Identify which cell holds the provided text, then report its [x, y] central coordinate. 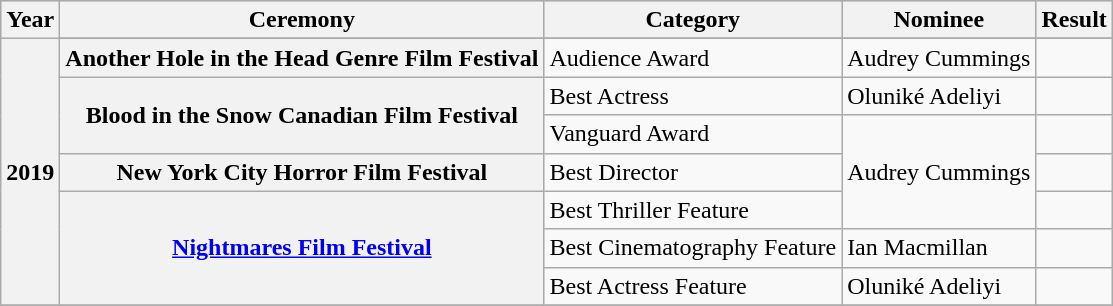
New York City Horror Film Festival [302, 172]
Vanguard Award [693, 134]
Result [1074, 20]
Nightmares Film Festival [302, 248]
Best Actress [693, 96]
Best Actress Feature [693, 286]
2019 [30, 172]
Another Hole in the Head Genre Film Festival [302, 58]
Category [693, 20]
Ian Macmillan [939, 248]
Audience Award [693, 58]
Blood in the Snow Canadian Film Festival [302, 115]
Ceremony [302, 20]
Best Director [693, 172]
Best Thriller Feature [693, 210]
Best Cinematography Feature [693, 248]
Nominee [939, 20]
Year [30, 20]
